Provide the (X, Y) coordinate of the cell's center where the given text is located.  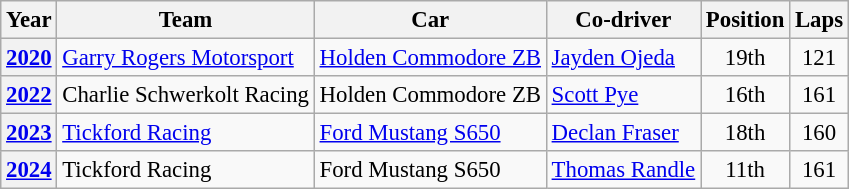
Charlie Schwerkolt Racing (186, 95)
2020 (29, 58)
2023 (29, 133)
16th (746, 95)
Garry Rogers Motorsport (186, 58)
Scott Pye (623, 95)
Year (29, 20)
Team (186, 20)
Thomas Randle (623, 170)
Laps (820, 20)
Position (746, 20)
Jayden Ojeda (623, 58)
Car (430, 20)
19th (746, 58)
Declan Fraser (623, 133)
11th (746, 170)
160 (820, 133)
Co-driver (623, 20)
121 (820, 58)
2024 (29, 170)
2022 (29, 95)
18th (746, 133)
